Capture the cell that displays the provided text and extract its [x, y] central coordinate. 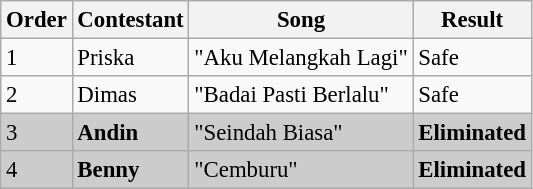
Result [472, 20]
3 [36, 133]
Order [36, 20]
2 [36, 95]
Song [301, 20]
Contestant [130, 20]
"Badai Pasti Berlalu" [301, 95]
"Cemburu" [301, 170]
"Aku Melangkah Lagi" [301, 58]
4 [36, 170]
"Seindah Biasa" [301, 133]
Benny [130, 170]
Dimas [130, 95]
1 [36, 58]
Priska [130, 58]
Andin [130, 133]
